Extract the (x, y) coordinate from the center of the cell holding the provided text.  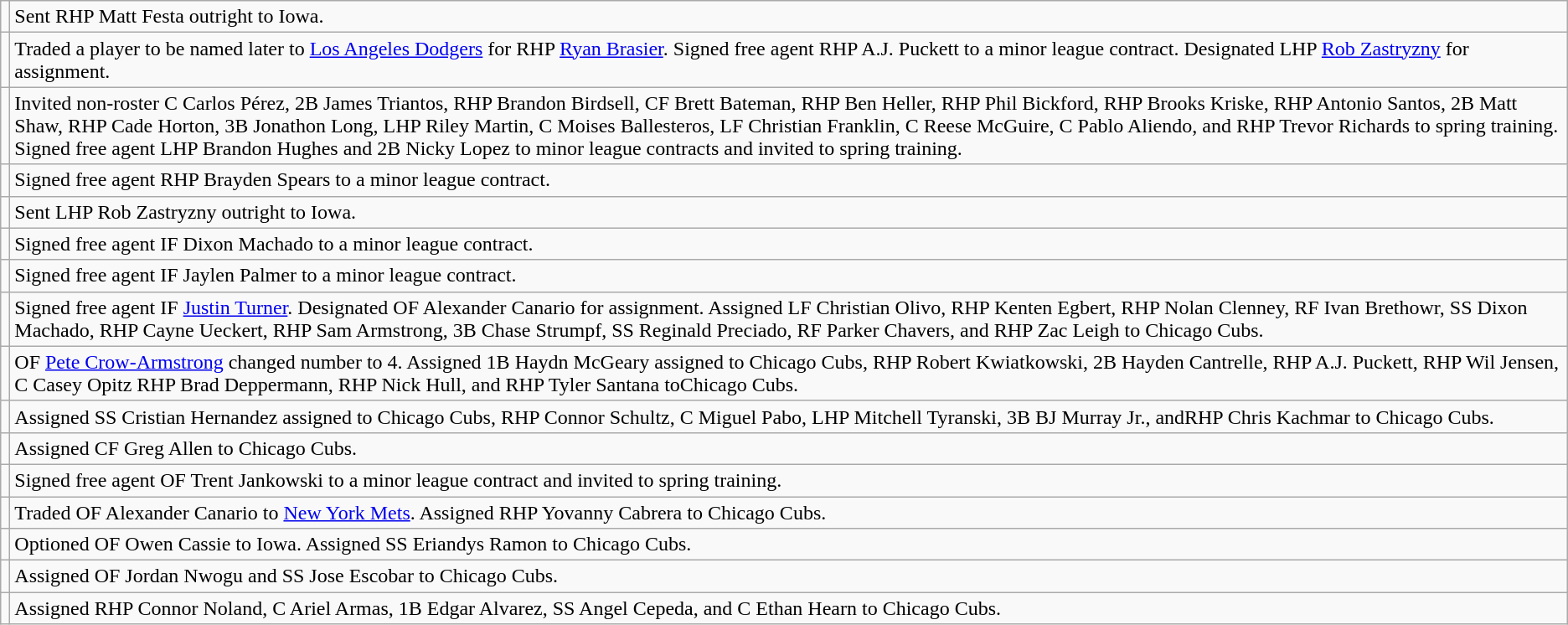
Sent RHP Matt Festa outright to Iowa. (789, 17)
Optioned OF Owen Cassie to Iowa. Assigned SS Eriandys Ramon to Chicago Cubs. (789, 545)
Assigned OF Jordan Nwogu and SS Jose Escobar to Chicago Cubs. (789, 576)
Signed free agent OF Trent Jankowski to a minor league contract and invited to spring training. (789, 480)
Traded OF Alexander Canario to New York Mets. Assigned RHP Yovanny Cabrera to Chicago Cubs. (789, 512)
Signed free agent RHP Brayden Spears to a minor league contract. (789, 180)
Assigned CF Greg Allen to Chicago Cubs. (789, 448)
Sent LHP Rob Zastryzny outright to Iowa. (789, 212)
Signed free agent IF Dixon Machado to a minor league contract. (789, 244)
Signed free agent IF Jaylen Palmer to a minor league contract. (789, 276)
Assigned RHP Connor Noland, C Ariel Armas, 1B Edgar Alvarez, SS Angel Cepeda, and C Ethan Hearn to Chicago Cubs. (789, 608)
